Find where the given text appears and provide that cell's center as [X, Y] coordinate. 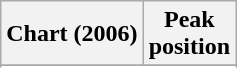
Peakposition [189, 34]
Chart (2006) [72, 34]
